Return (x, y) of the center of cell containing provided text 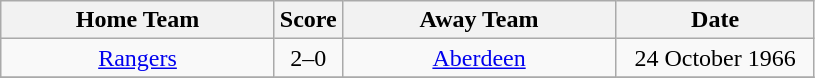
Home Team (138, 20)
24 October 1966 (716, 58)
Score (308, 20)
Date (716, 20)
Rangers (138, 58)
Aberdeen (479, 58)
Away Team (479, 20)
2–0 (308, 58)
